From the cell containing the given text, extract its center point as [X, Y] coordinate. 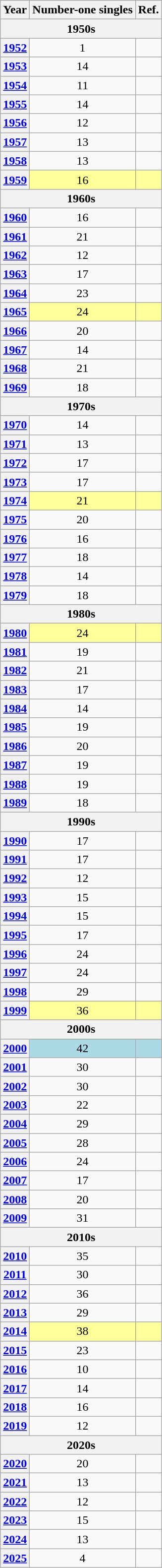
1957 [15, 142]
1962 [15, 255]
1987 [15, 765]
Number-one singles [83, 10]
1992 [15, 878]
2006 [15, 1162]
Year [15, 10]
1983 [15, 690]
1965 [15, 312]
4 [83, 1558]
2013 [15, 1313]
2010s [81, 1237]
1999 [15, 1010]
2004 [15, 1124]
1997 [15, 973]
1974 [15, 501]
2014 [15, 1331]
1985 [15, 727]
1973 [15, 482]
2017 [15, 1388]
1990s [81, 821]
1980s [81, 614]
1960s [81, 198]
2022 [15, 1502]
1982 [15, 671]
1996 [15, 954]
1984 [15, 708]
1981 [15, 652]
1978 [15, 576]
2001 [15, 1067]
2012 [15, 1294]
2010 [15, 1256]
2018 [15, 1407]
1952 [15, 48]
2000 [15, 1048]
2025 [15, 1558]
1972 [15, 463]
1990 [15, 841]
1958 [15, 161]
28 [83, 1142]
2020 [15, 1464]
38 [83, 1331]
1 [83, 48]
1971 [15, 444]
1979 [15, 595]
1959 [15, 180]
1960 [15, 217]
31 [83, 1218]
1953 [15, 66]
2015 [15, 1350]
2007 [15, 1181]
1963 [15, 274]
22 [83, 1105]
1976 [15, 538]
42 [83, 1048]
2019 [15, 1426]
1998 [15, 992]
35 [83, 1256]
1980 [15, 633]
1994 [15, 916]
1968 [15, 369]
1956 [15, 123]
2024 [15, 1539]
2008 [15, 1199]
11 [83, 85]
1954 [15, 85]
1950s [81, 29]
1988 [15, 784]
1986 [15, 746]
1995 [15, 935]
2021 [15, 1483]
1955 [15, 104]
1970 [15, 425]
1991 [15, 860]
1977 [15, 558]
2016 [15, 1369]
1966 [15, 331]
1970s [81, 406]
2002 [15, 1086]
2023 [15, 1520]
2009 [15, 1218]
1993 [15, 897]
Ref. [149, 10]
1967 [15, 350]
1969 [15, 387]
1964 [15, 293]
2005 [15, 1142]
10 [83, 1369]
1989 [15, 803]
2003 [15, 1105]
1961 [15, 237]
1975 [15, 519]
2000s [81, 1029]
2020s [81, 1445]
2011 [15, 1275]
